Detect which cell encompasses the target text, then output its (x, y) center coordinate. 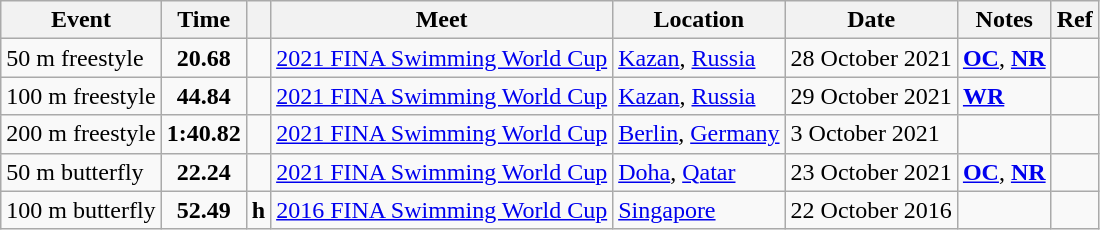
44.84 (204, 96)
100 m freestyle (81, 96)
28 October 2021 (871, 58)
29 October 2021 (871, 96)
100 m butterfly (81, 210)
200 m freestyle (81, 134)
Location (699, 20)
22 October 2016 (871, 210)
3 October 2021 (871, 134)
Notes (1004, 20)
20.68 (204, 58)
50 m freestyle (81, 58)
Meet (442, 20)
Date (871, 20)
Singapore (699, 210)
23 October 2021 (871, 172)
Ref (1074, 20)
Berlin, Germany (699, 134)
50 m butterfly (81, 172)
WR (1004, 96)
Event (81, 20)
2016 FINA Swimming World Cup (442, 210)
1:40.82 (204, 134)
52.49 (204, 210)
22.24 (204, 172)
Doha, Qatar (699, 172)
h (258, 210)
Time (204, 20)
